Capture the cell that displays the provided text and extract its [X, Y] central coordinate. 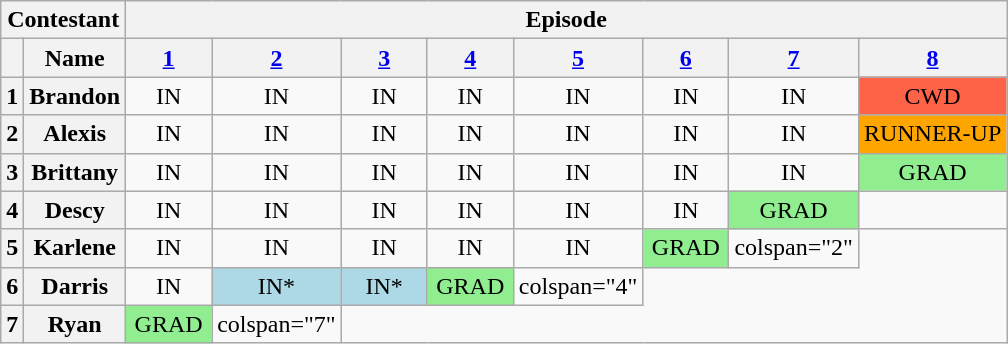
colspan="7" [277, 324]
CWD [932, 96]
Karlene [75, 248]
Brandon [75, 96]
colspan="4" [578, 286]
Brittany [75, 172]
RUNNER-UP [932, 134]
Descy [75, 210]
Name [75, 58]
Ryan [75, 324]
Alexis [75, 134]
Episode [566, 20]
colspan="2" [794, 248]
Darris [75, 286]
Contestant [64, 20]
8 [932, 58]
